Identify which cell holds the provided text, then report its (X, Y) central coordinate. 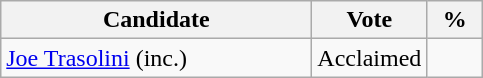
Acclaimed (370, 58)
Candidate (156, 20)
Joe Trasolini (inc.) (156, 58)
Vote (370, 20)
% (455, 20)
